Search for the cell housing the specified text and yield its [X, Y] center coordinate. 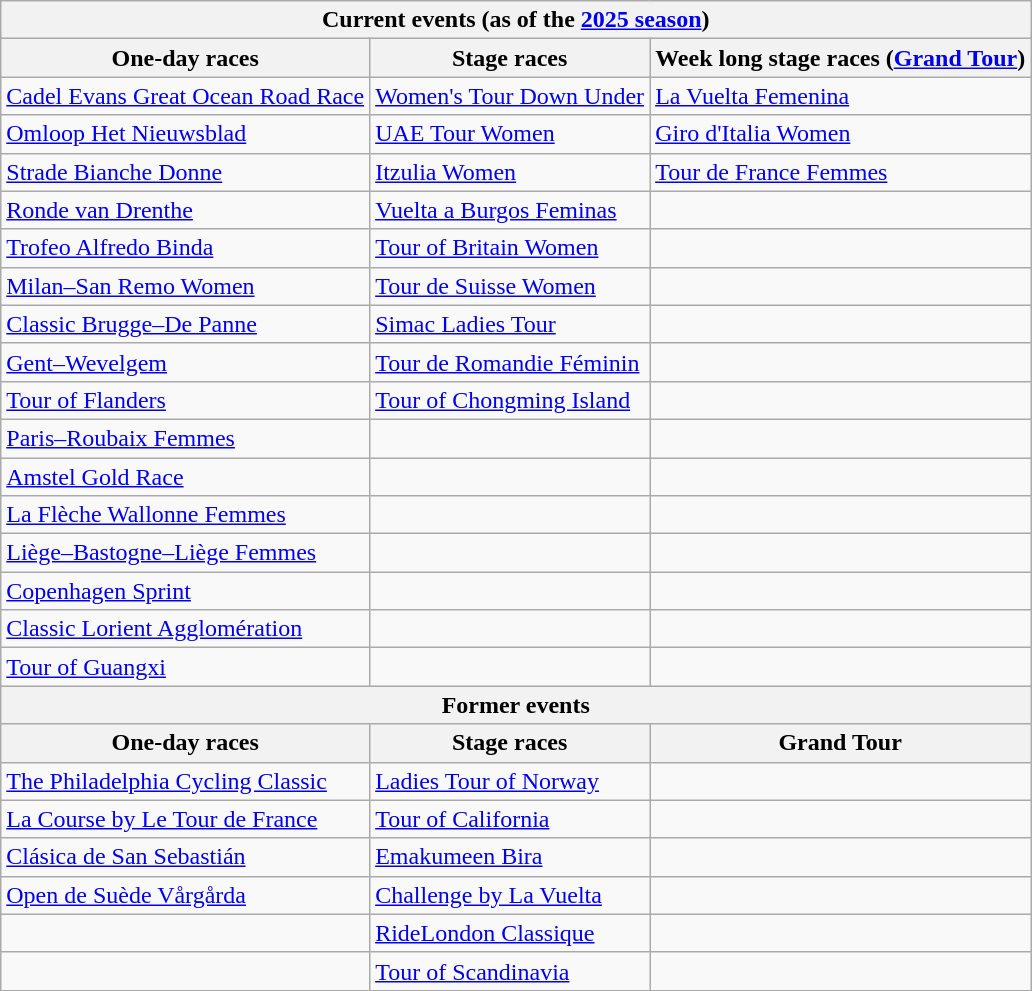
Grand Tour [840, 743]
Paris–Roubaix Femmes [186, 438]
Simac Ladies Tour [510, 324]
Liège–Bastogne–Liège Femmes [186, 553]
Ladies Tour of Norway [510, 781]
La Vuelta Femenina [840, 96]
The Philadelphia Cycling Classic [186, 781]
Copenhagen Sprint [186, 591]
Tour of Scandinavia [510, 971]
Tour of Britain Women [510, 248]
Tour de Suisse Women [510, 286]
UAE Tour Women [510, 134]
Omloop Het Nieuwsblad [186, 134]
Tour of Flanders [186, 400]
La Course by Le Tour de France [186, 819]
Trofeo Alfredo Binda [186, 248]
Itzulia Women [510, 172]
La Flèche Wallonne Femmes [186, 515]
Classic Brugge–De Panne [186, 324]
Ronde van Drenthe [186, 210]
Tour of Guangxi [186, 667]
Amstel Gold Race [186, 477]
Strade Bianche Donne [186, 172]
Open de Suède Vårgårda [186, 895]
Tour of Chongming Island [510, 400]
RideLondon Classique [510, 933]
Gent–Wevelgem [186, 362]
Classic Lorient Agglomération [186, 629]
Former events [516, 705]
Tour de France Femmes [840, 172]
Cadel Evans Great Ocean Road Race [186, 96]
Clásica de San Sebastián [186, 857]
Giro d'Italia Women [840, 134]
Women's Tour Down Under [510, 96]
Vuelta a Burgos Feminas [510, 210]
Emakumeen Bira [510, 857]
Week long stage races (Grand Tour) [840, 58]
Current events (as of the 2025 season) [516, 20]
Tour de Romandie Féminin [510, 362]
Challenge by La Vuelta [510, 895]
Milan–San Remo Women [186, 286]
Tour of California [510, 819]
